Provide the [X, Y] coordinate of the cell's center where the given text is located.  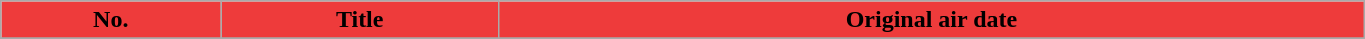
Title [360, 20]
Original air date [932, 20]
No. [111, 20]
